Extract the [X, Y] coordinate from the center of the cell holding the provided text.  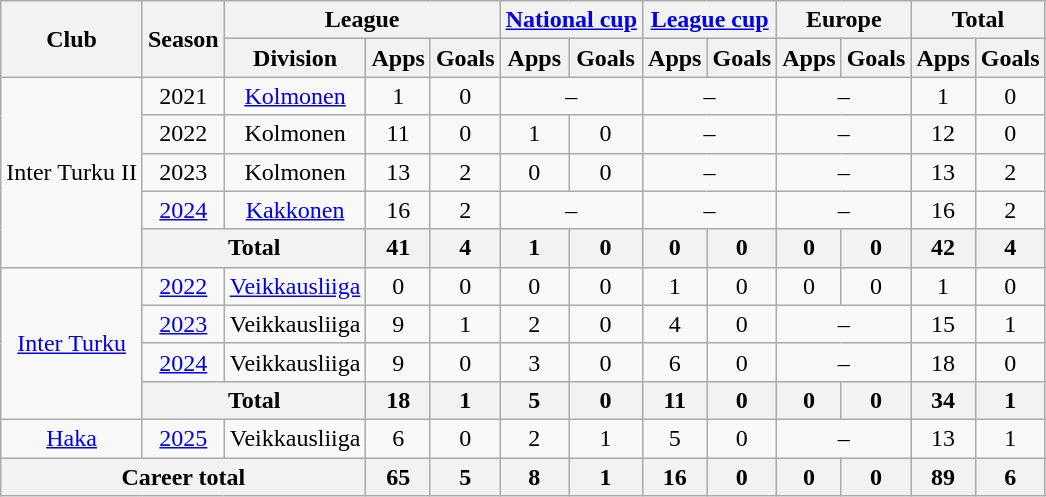
Inter Turku II [72, 172]
65 [398, 477]
2025 [183, 438]
League cup [710, 20]
Inter Turku [72, 343]
3 [534, 362]
Season [183, 39]
National cup [571, 20]
Club [72, 39]
15 [943, 324]
Career total [184, 477]
League [362, 20]
34 [943, 400]
41 [398, 248]
2021 [183, 96]
42 [943, 248]
8 [534, 477]
89 [943, 477]
Division [295, 58]
Haka [72, 438]
Europe [844, 20]
12 [943, 134]
Kakkonen [295, 210]
